Identify which cell holds the provided text, then report its [x, y] central coordinate. 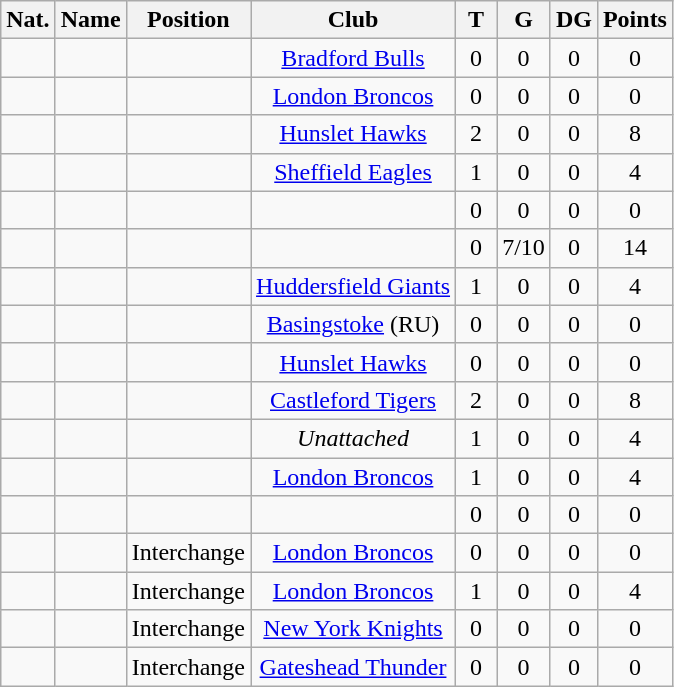
Gateshead Thunder [354, 667]
T [476, 20]
Club [354, 20]
Huddersfield Giants [354, 286]
Name [90, 20]
Position [188, 20]
DG [574, 20]
Unattached [354, 438]
Basingstoke (RU) [354, 324]
Nat. [28, 20]
G [524, 20]
Castleford Tigers [354, 400]
Points [634, 20]
7/10 [524, 248]
Bradford Bulls [354, 58]
New York Knights [354, 629]
Sheffield Eagles [354, 172]
14 [634, 248]
